Search for the cell housing the specified text and yield its (X, Y) center coordinate. 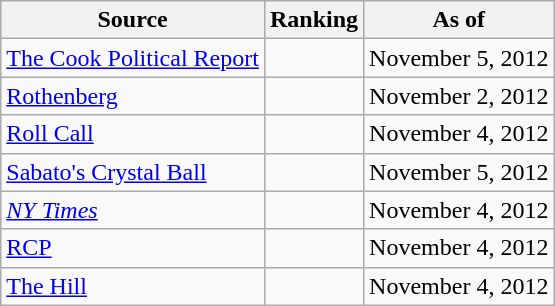
The Cook Political Report (133, 58)
Source (133, 20)
Roll Call (133, 134)
As of (459, 20)
Ranking (314, 20)
NY Times (133, 210)
Sabato's Crystal Ball (133, 172)
RCP (133, 248)
Rothenberg (133, 96)
The Hill (133, 286)
November 2, 2012 (459, 96)
